Return the [x, y] coordinate for the center point of the cell that contains the specified text.  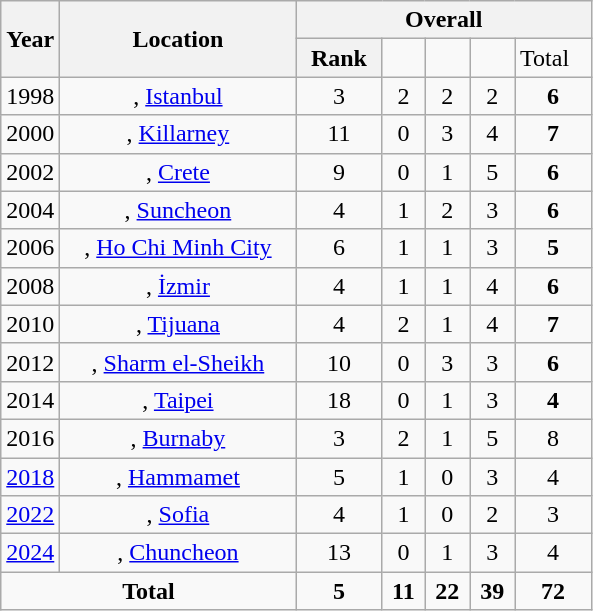
2004 [30, 210]
, İzmir [178, 286]
, Ho Chi Minh City [178, 248]
2002 [30, 172]
, Killarney [178, 134]
9 [339, 172]
2022 [30, 515]
Overall [444, 20]
2024 [30, 553]
2014 [30, 400]
, Burnaby [178, 438]
1998 [30, 96]
10 [339, 362]
Year [30, 39]
2006 [30, 248]
2016 [30, 438]
2000 [30, 134]
, Chuncheon [178, 553]
2012 [30, 362]
, Sofia [178, 515]
2010 [30, 324]
22 [448, 591]
, Istanbul [178, 96]
, Taipei [178, 400]
, Tijuana [178, 324]
72 [554, 591]
39 [492, 591]
Location [178, 39]
2008 [30, 286]
13 [339, 553]
, Sharm el-Sheikh [178, 362]
8 [554, 438]
, Hammamet [178, 477]
, Crete [178, 172]
18 [339, 400]
, Suncheon [178, 210]
Rank [339, 58]
2018 [30, 477]
